Determine the [X, Y] coordinate at the center of the cell enclosing the given text.  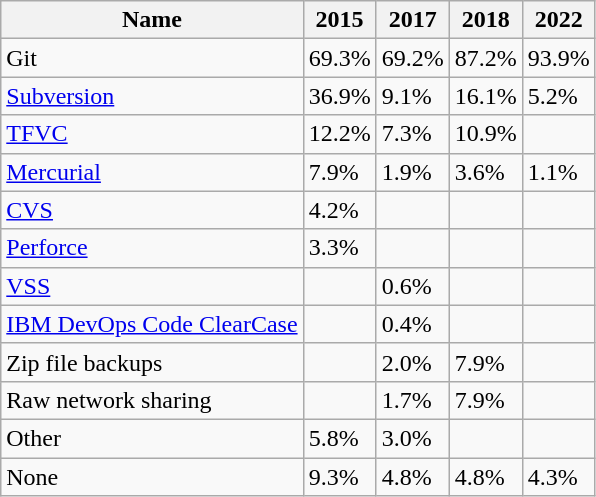
9.1% [412, 96]
69.2% [412, 58]
3.6% [486, 172]
7.3% [412, 134]
None [152, 477]
16.1% [486, 96]
3.3% [340, 248]
1.7% [412, 400]
IBM DevOps Code ClearCase [152, 324]
3.0% [412, 438]
Other [152, 438]
VSS [152, 286]
87.2% [486, 58]
2017 [412, 20]
Git [152, 58]
1.9% [412, 172]
2022 [558, 20]
Name [152, 20]
Zip file backups [152, 362]
69.3% [340, 58]
2018 [486, 20]
TFVC [152, 134]
Perforce [152, 248]
36.9% [340, 96]
10.9% [486, 134]
Mercurial [152, 172]
4.2% [340, 210]
2015 [340, 20]
9.3% [340, 477]
5.2% [558, 96]
12.2% [340, 134]
0.6% [412, 286]
93.9% [558, 58]
0.4% [412, 324]
1.1% [558, 172]
5.8% [340, 438]
2.0% [412, 362]
CVS [152, 210]
Subversion [152, 96]
4.3% [558, 477]
Raw network sharing [152, 400]
